Return (X, Y) of the center of cell containing provided text 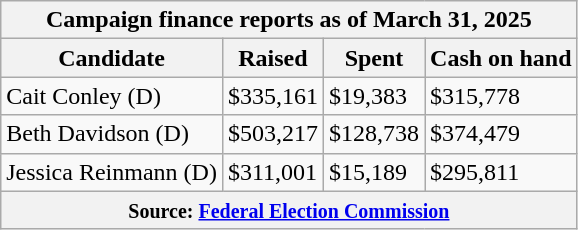
$503,217 (272, 134)
$374,479 (501, 134)
$335,161 (272, 96)
Raised (272, 58)
$128,738 (374, 134)
Cait Conley (D) (112, 96)
Spent (374, 58)
Cash on hand (501, 58)
$311,001 (272, 172)
Beth Davidson (D) (112, 134)
$295,811 (501, 172)
Source: Federal Election Commission (289, 210)
Candidate (112, 58)
Jessica Reinmann (D) (112, 172)
$19,383 (374, 96)
$15,189 (374, 172)
Campaign finance reports as of March 31, 2025 (289, 20)
$315,778 (501, 96)
